Capture the cell that displays the provided text and extract its [x, y] central coordinate. 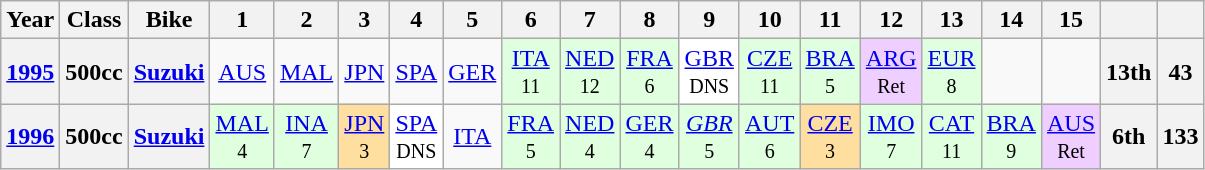
CZE11 [769, 72]
JPN3 [364, 136]
AUSRet [1070, 136]
NED12 [590, 72]
15 [1070, 20]
6th [1129, 136]
IMO7 [891, 136]
1 [242, 20]
8 [650, 20]
CAT11 [952, 136]
GBR5 [709, 136]
BRA5 [830, 72]
JPN [364, 72]
1996 [30, 136]
NED4 [590, 136]
12 [891, 20]
FRA5 [531, 136]
10 [769, 20]
7 [590, 20]
SPA [416, 72]
EUR8 [952, 72]
CZE3 [830, 136]
AUS [242, 72]
9 [709, 20]
133 [1180, 136]
11 [830, 20]
Bike [169, 20]
GER [472, 72]
14 [1011, 20]
Year [30, 20]
6 [531, 20]
GER4 [650, 136]
INA7 [306, 136]
3 [364, 20]
GBRDNS [709, 72]
BRA9 [1011, 136]
MAL4 [242, 136]
ITA [472, 136]
5 [472, 20]
FRA6 [650, 72]
MAL [306, 72]
13th [1129, 72]
1995 [30, 72]
13 [952, 20]
ITA11 [531, 72]
SPADNS [416, 136]
AUT6 [769, 136]
4 [416, 20]
ARGRet [891, 72]
2 [306, 20]
Class [94, 20]
43 [1180, 72]
